Detect which cell encompasses the target text, then output its (x, y) center coordinate. 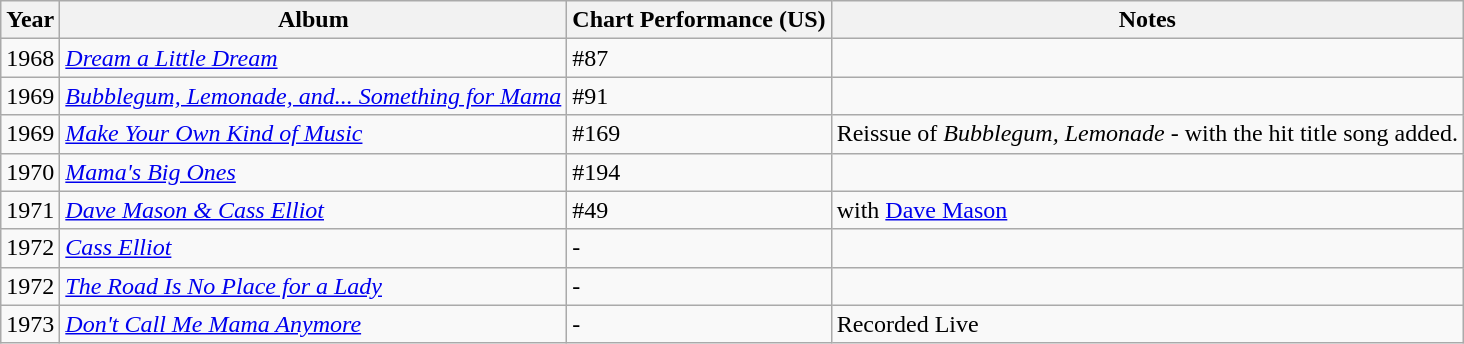
Don't Call Me Mama Anymore (314, 324)
1968 (30, 58)
Mama's Big Ones (314, 172)
#194 (699, 172)
The Road Is No Place for a Lady (314, 286)
1971 (30, 210)
Make Your Own Kind of Music (314, 134)
Year (30, 20)
Chart Performance (US) (699, 20)
#91 (699, 96)
#169 (699, 134)
Bubblegum, Lemonade, and... Something for Mama (314, 96)
Dave Mason & Cass Elliot (314, 210)
Notes (1147, 20)
Album (314, 20)
with Dave Mason (1147, 210)
Cass Elliot (314, 248)
Recorded Live (1147, 324)
#49 (699, 210)
Dream a Little Dream (314, 58)
Reissue of Bubblegum, Lemonade - with the hit title song added. (1147, 134)
1970 (30, 172)
#87 (699, 58)
1973 (30, 324)
